Determine the [x, y] coordinate at the center of the cell enclosing the given text.  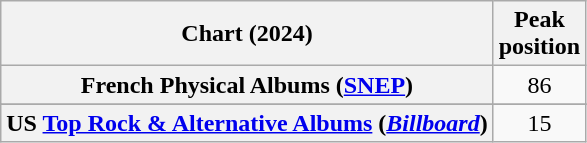
Peakposition [539, 34]
French Physical Albums (SNEP) [247, 85]
Chart (2024) [247, 34]
86 [539, 85]
US Top Rock & Alternative Albums (Billboard) [247, 123]
15 [539, 123]
